For the text-containing cell, return its midpoint in (X, Y) coordinate format. 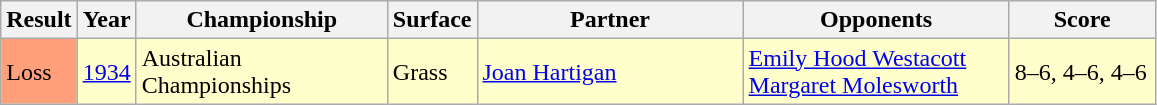
Partner (610, 20)
Australian Championships (262, 72)
Result (39, 20)
Emily Hood Westacott Margaret Molesworth (876, 72)
Score (1082, 20)
Joan Hartigan (610, 72)
Grass (432, 72)
8–6, 4–6, 4–6 (1082, 72)
Opponents (876, 20)
Year (106, 20)
1934 (106, 72)
Championship (262, 20)
Loss (39, 72)
Surface (432, 20)
